Capture the cell that displays the provided text and extract its [X, Y] central coordinate. 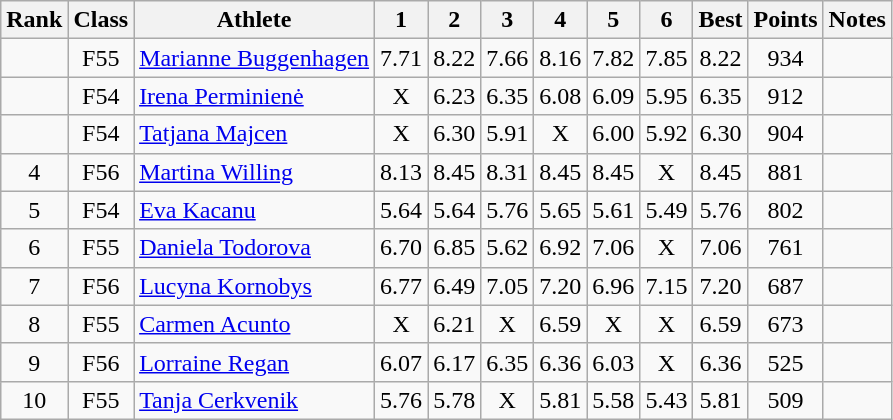
8.31 [508, 172]
Carmen Acunto [254, 324]
5.78 [454, 400]
6.00 [614, 134]
Marianne Buggenhagen [254, 58]
525 [786, 362]
3 [508, 20]
7.15 [666, 286]
6.92 [560, 248]
Lorraine Regan [254, 362]
Eva Kacanu [254, 210]
Notes [857, 20]
7.85 [666, 58]
5.61 [614, 210]
Lucyna Kornobys [254, 286]
6.03 [614, 362]
7.82 [614, 58]
934 [786, 58]
Tatjana Majcen [254, 134]
Tanja Cerkvenik [254, 400]
6.07 [402, 362]
2 [454, 20]
9 [34, 362]
8 [34, 324]
673 [786, 324]
881 [786, 172]
7.66 [508, 58]
904 [786, 134]
Martina Willing [254, 172]
6.23 [454, 96]
687 [786, 286]
6.70 [402, 248]
5.91 [508, 134]
8.16 [560, 58]
7 [34, 286]
Points [786, 20]
5.65 [560, 210]
6.21 [454, 324]
Athlete [254, 20]
10 [34, 400]
8.13 [402, 172]
5.92 [666, 134]
802 [786, 210]
509 [786, 400]
761 [786, 248]
5.62 [508, 248]
Rank [34, 20]
5.43 [666, 400]
912 [786, 96]
6.09 [614, 96]
6.17 [454, 362]
6.77 [402, 286]
5.95 [666, 96]
5.49 [666, 210]
Irena Perminienė [254, 96]
Best [720, 20]
Daniela Todorova [254, 248]
6.08 [560, 96]
1 [402, 20]
5.58 [614, 400]
6.85 [454, 248]
Class [101, 20]
7.05 [508, 286]
7.71 [402, 58]
6.96 [614, 286]
6.49 [454, 286]
